Identify which cell holds the provided text, then report its [X, Y] central coordinate. 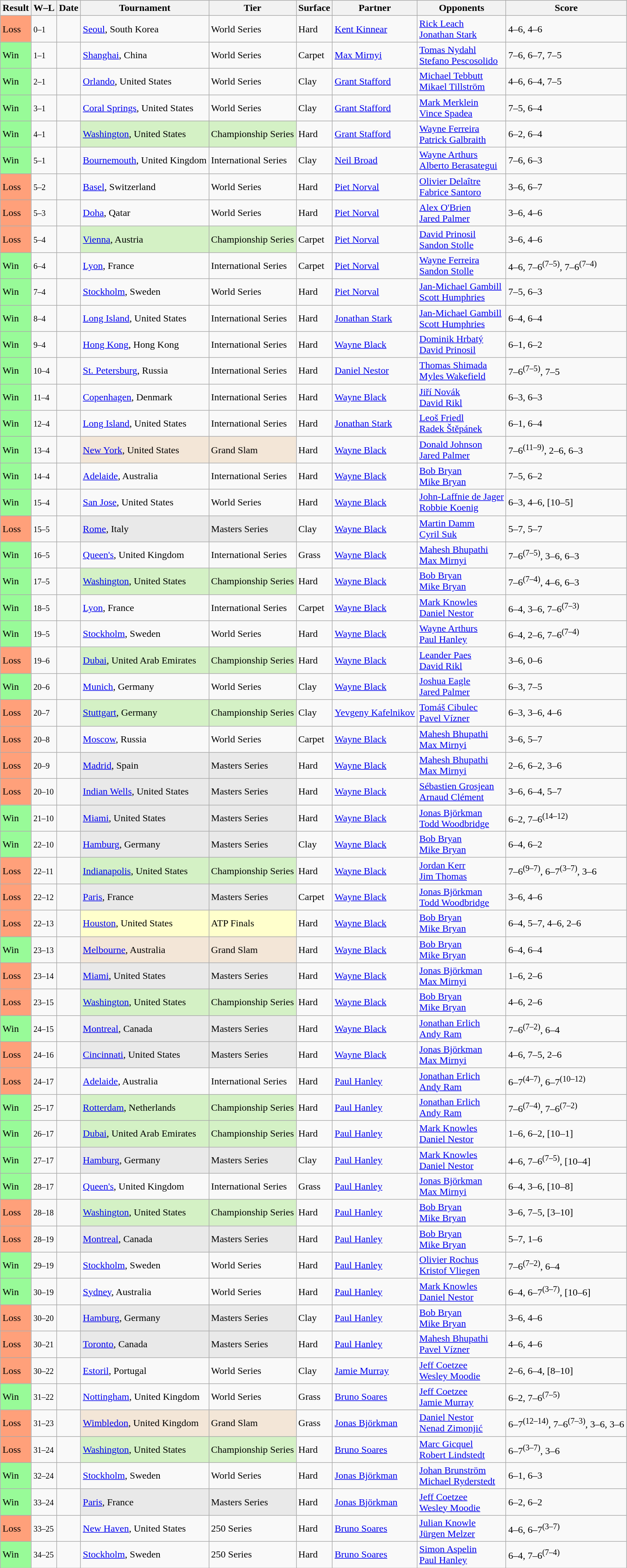
Tomáš Cibulec Pavel Vízner [462, 712]
6–7(4–7), 6–7(10–12) [566, 1081]
St. Petersburg, Russia [145, 371]
Daniel Nestor Nenad Zimonjić [462, 1423]
Olivier Rochus Kristof Vliegen [462, 1266]
5–2 [44, 187]
Wayne Ferreira Sandon Stolle [462, 265]
34–25 [44, 1554]
Moscow, Russia [145, 739]
Tier [252, 8]
Wayne Arthurs Alberto Berasategui [462, 160]
7–6(7–5), 3–6, 6–3 [566, 555]
4–6, 7–5, 2–6 [566, 1054]
Leoš Friedl Radek Štěpánek [462, 424]
7–6, 6–3 [566, 160]
San Jose, United States [145, 502]
12–4 [44, 424]
6–2, 6–2 [566, 1502]
6–2, 7–6(14–12) [566, 818]
Basel, Switzerland [145, 187]
W–L [44, 8]
3–6, 6–4, 5–7 [566, 792]
Score [566, 8]
Leander Paes David Rikl [462, 660]
23–14 [44, 976]
Partner [375, 8]
25–17 [44, 1107]
6–2, 6–4 [566, 134]
Nottingham, United Kingdom [145, 1397]
15–4 [44, 502]
Doha, Qatar [145, 213]
Sydney, Australia [145, 1291]
Mahesh Bhupathi Pavel Vízner [462, 1344]
Max Mirnyi [375, 55]
19–5 [44, 634]
15–5 [44, 529]
Jordan Kerr Jim Thomas [462, 871]
Orlando, United States [145, 82]
New Haven, United States [145, 1528]
Result [16, 8]
28–18 [44, 1213]
6–4, 3–6, 7–6(7–3) [566, 607]
ATP Finals [252, 923]
David Prinosil Sandon Stolle [462, 239]
16–5 [44, 555]
Toronto, Canada [145, 1344]
22–11 [44, 871]
5–4 [44, 239]
Alex O'Brien Jared Palmer [462, 213]
5–7, 5–7 [566, 529]
4–6, 7–6(7–5), 7–6(7–4) [566, 265]
7–6(7–5), 7–5 [566, 371]
1–6, 6–2, [10–1] [566, 1134]
Opponents [462, 8]
Tournament [145, 8]
5–7, 1–6 [566, 1239]
Tomas Nydahl Stefano Pescosolido [462, 55]
6–3, 6–3 [566, 397]
20–6 [44, 687]
17–5 [44, 581]
26–17 [44, 1134]
Rotterdam, Netherlands [145, 1107]
23–15 [44, 1002]
14–4 [44, 476]
7–4 [44, 292]
5–1 [44, 160]
Rome, Italy [145, 529]
Shanghai, China [145, 55]
Houston, United States [145, 923]
30–21 [44, 1344]
Copenhagen, Denmark [145, 397]
0–1 [44, 29]
Johan Brunström Michael Ryderstedt [462, 1476]
Daniel Nestor [375, 371]
20–8 [44, 739]
18–5 [44, 607]
Jamie Murray [375, 1371]
19–6 [44, 660]
23–13 [44, 949]
31–23 [44, 1423]
7–6(7–4), 7–6(7–2) [566, 1107]
Joshua Eagle Jared Palmer [462, 687]
John-Laffnie de Jager Robbie Koenig [462, 502]
27–17 [44, 1160]
6–1, 6–4 [566, 424]
Kent Kinnear [375, 29]
7–6(11–9), 2–6, 6–3 [566, 450]
29–19 [44, 1266]
6–4, 5–7, 4–6, 2–6 [566, 923]
Madrid, Spain [145, 766]
6–4 [44, 265]
6–4, 2–6, 7–6(7–4) [566, 634]
7–6(7–4), 4–6, 6–3 [566, 581]
24–17 [44, 1081]
6–4, 6–2 [566, 844]
4–6, 6–4, 7–5 [566, 82]
Rick Leach Jonathan Stark [462, 29]
6–4, 3–6, [10–8] [566, 1186]
7–5, 6–4 [566, 108]
Estoril, Portugal [145, 1371]
8–4 [44, 318]
6–4, 7–6(7–4) [566, 1554]
22–10 [44, 844]
Michael Tebbutt Mikael Tillström [462, 82]
Simon Aspelin Paul Hanley [462, 1554]
New York, United States [145, 450]
Seoul, South Korea [145, 29]
6–7(12–14), 7–6(7–3), 3–6, 3–6 [566, 1423]
28–19 [44, 1239]
1–1 [44, 55]
32–24 [44, 1476]
7–6(9–7), 6–7(3–7), 3–6 [566, 871]
Mark Merklein Vince Spadea [462, 108]
4–1 [44, 134]
30–19 [44, 1291]
2–6, 6–2, 3–6 [566, 766]
3–6, 6–7 [566, 187]
6–7(3–7), 3–6 [566, 1449]
Melbourne, Australia [145, 949]
20–7 [44, 712]
Jeff Coetzee Jamie Murray [462, 1397]
24–15 [44, 1029]
6–2, 7–6(7–5) [566, 1397]
Munich, Germany [145, 687]
Martin Damm Cyril Suk [462, 529]
6–1, 6–2 [566, 344]
3–6, 7–5, [3–10] [566, 1213]
Coral Springs, United States [145, 108]
1–6, 2–6 [566, 976]
7–5, 6–2 [566, 476]
3–1 [44, 108]
2–1 [44, 82]
Wayne Arthurs Paul Hanley [462, 634]
33–24 [44, 1502]
6–3, 4–6, [10–5] [566, 502]
20–10 [44, 792]
Wimbledon, United Kingdom [145, 1423]
24–16 [44, 1054]
Cincinnati, United States [145, 1054]
Yevgeny Kafelnikov [375, 712]
Donald Johnson Jared Palmer [462, 450]
Wayne Ferreira Patrick Galbraith [462, 134]
Marc Gicquel Robert Lindstedt [462, 1449]
Jiří Novák David Rikl [462, 397]
28–17 [44, 1186]
10–4 [44, 371]
9–4 [44, 344]
30–22 [44, 1371]
21–10 [44, 818]
Indian Wells, United States [145, 792]
4–6, 2–6 [566, 1002]
31–24 [44, 1449]
4–6, 6–7(3–7) [566, 1528]
Hong Kong, Hong Kong [145, 344]
22–12 [44, 897]
31–22 [44, 1397]
Surface [314, 8]
2–6, 6–4, [8–10] [566, 1371]
Neil Broad [375, 160]
13–4 [44, 450]
6–4, 6–7(3–7), [10–6] [566, 1291]
20–9 [44, 766]
Vienna, Austria [145, 239]
6–3, 3–6, 4–6 [566, 712]
6–3, 7–5 [566, 687]
33–25 [44, 1528]
Thomas Shimada Myles Wakefield [462, 371]
Julian Knowle Jürgen Melzer [462, 1528]
5–3 [44, 213]
4–6, 7–6(7–5), [10–4] [566, 1160]
Date [69, 8]
7–5, 6–3 [566, 292]
3–6, 0–6 [566, 660]
22–13 [44, 923]
7–6, 6–7, 7–5 [566, 55]
6–1, 6–3 [566, 1476]
Olivier Delaître Fabrice Santoro [462, 187]
30–20 [44, 1318]
Sébastien Grosjean Arnaud Clément [462, 792]
Bournemouth, United Kingdom [145, 160]
Stuttgart, Germany [145, 712]
3–6, 5–7 [566, 739]
Dominik Hrbatý David Prinosil [462, 344]
Indianapolis, United States [145, 871]
11–4 [44, 397]
